Scan for the cell matching the given text and deliver its (X, Y) coordinate at center. 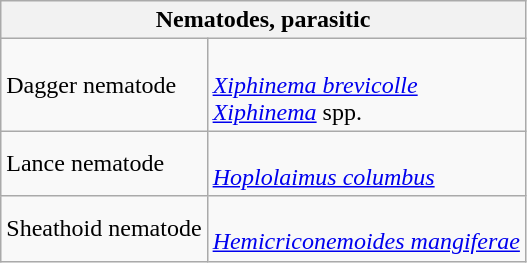
Dagger nematode (104, 85)
Hoplolaimus columbus (366, 164)
Hemicriconemoides mangiferae (366, 228)
Sheathoid nematode (104, 228)
Xiphinema brevicolle Xiphinema spp. (366, 85)
Nematodes, parasitic (264, 20)
Lance nematode (104, 164)
